Output the (x, y) coordinate of the center of the cell containing the given text.  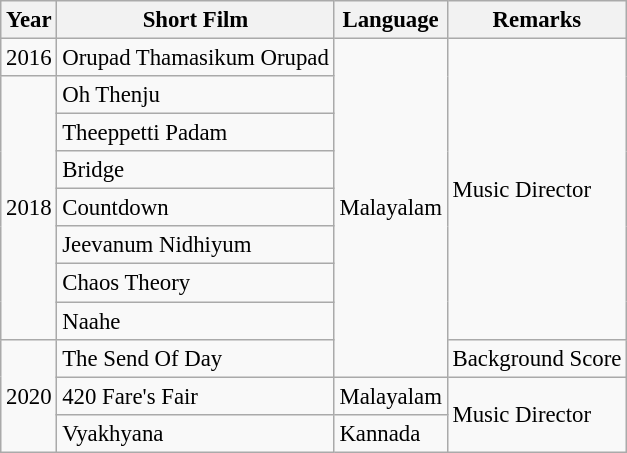
Naahe (196, 321)
2020 (29, 396)
Short Film (196, 20)
Vyakhyana (196, 433)
Orupad Thamasikum Orupad (196, 58)
420 Fare's Fair (196, 396)
Countdown (196, 208)
Year (29, 20)
Bridge (196, 170)
The Send Of Day (196, 358)
Remarks (537, 20)
2018 (29, 208)
2016 (29, 58)
Language (390, 20)
Chaos Theory (196, 283)
Theeppetti Padam (196, 133)
Background Score (537, 358)
Jeevanum Nidhiyum (196, 245)
Oh Thenju (196, 95)
Kannada (390, 433)
